Pinpoint the cell where the given text exists, returning its (x, y) midpoint coordinate. 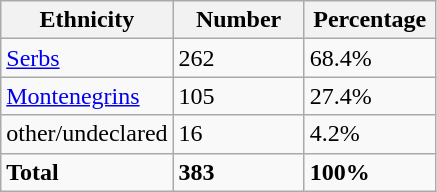
other/undeclared (87, 134)
Number (238, 20)
Ethnicity (87, 20)
100% (370, 172)
Percentage (370, 20)
16 (238, 134)
27.4% (370, 96)
4.2% (370, 134)
105 (238, 96)
Serbs (87, 58)
262 (238, 58)
383 (238, 172)
Montenegrins (87, 96)
68.4% (370, 58)
Total (87, 172)
